Detect which cell encompasses the target text, then output its [x, y] center coordinate. 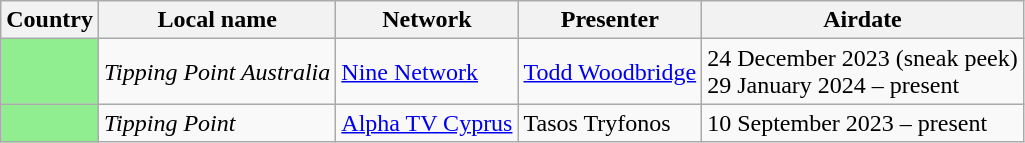
Nine Network [427, 72]
Todd Woodbridge [610, 72]
24 December 2023 (sneak peek)29 January 2024 – present [863, 72]
Tasos Tryfonos [610, 123]
Network [427, 20]
Local name [216, 20]
Alpha TV Cyprus [427, 123]
Presenter [610, 20]
Airdate [863, 20]
10 September 2023 – present [863, 123]
Tipping Point [216, 123]
Country [50, 20]
Tipping Point Australia [216, 72]
